Capture the cell that displays the provided text and extract its (x, y) central coordinate. 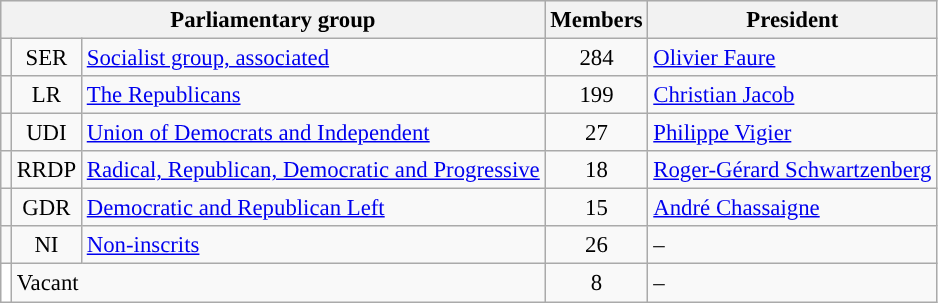
Radical, Republican, Democratic and Progressive (313, 170)
Christian Jacob (792, 95)
SER (46, 58)
LR (46, 95)
The Republicans (313, 95)
RRDP (46, 170)
André Chassaigne (792, 208)
Parliamentary group (273, 20)
Members (596, 20)
Democratic and Republican Left (313, 208)
Olivier Faure (792, 58)
15 (596, 208)
NI (46, 245)
President (792, 20)
199 (596, 95)
GDR (46, 208)
Socialist group, associated (313, 58)
8 (596, 283)
Non-inscrits (313, 245)
Roger-Gérard Schwartzenberg (792, 170)
Union of Democrats and Independent (313, 133)
UDI (46, 133)
26 (596, 245)
18 (596, 170)
Philippe Vigier (792, 133)
284 (596, 58)
Vacant (278, 283)
27 (596, 133)
